Return the [x, y] coordinate for the center point of the cell that contains the specified text.  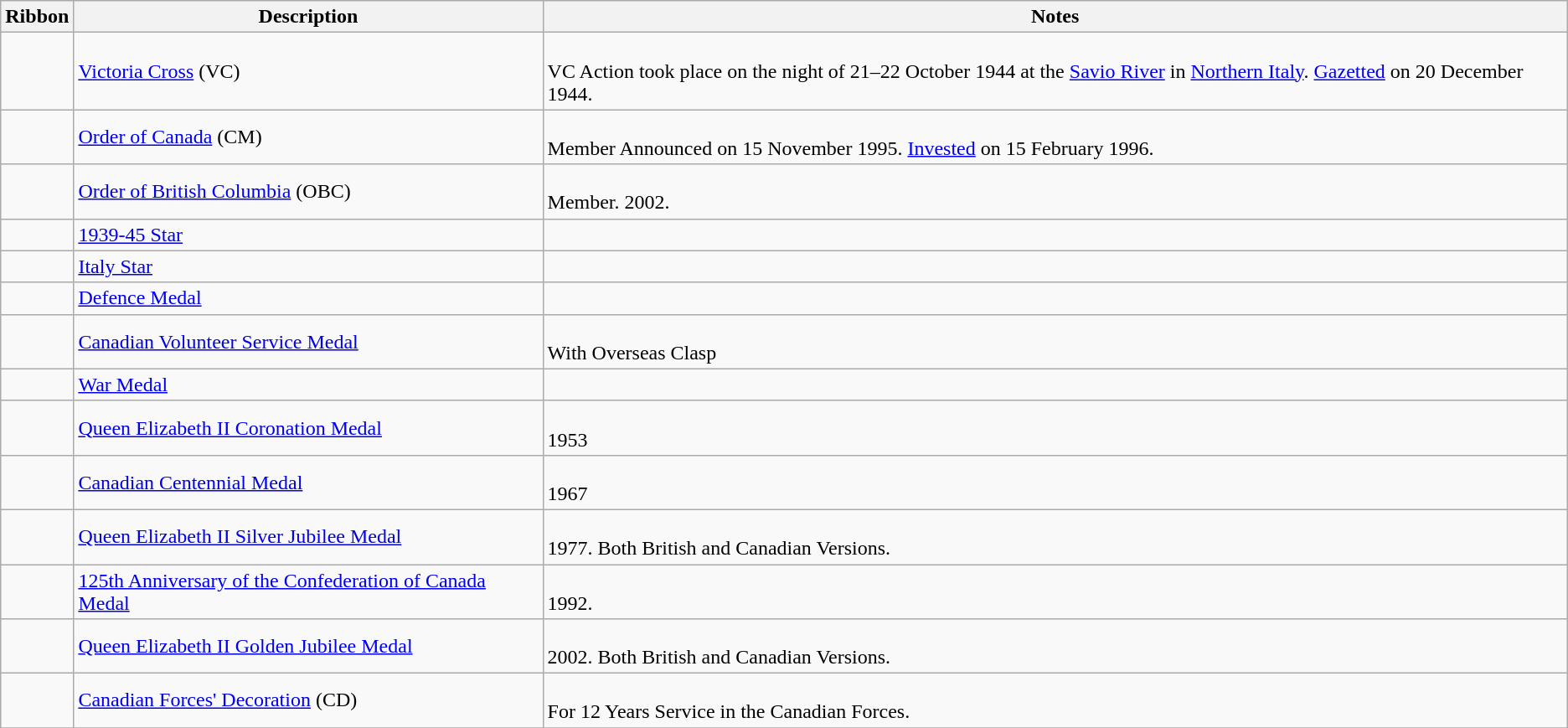
Victoria Cross (VC) [308, 71]
Queen Elizabeth II Golden Jubilee Medal [308, 647]
Canadian Forces' Decoration (CD) [308, 700]
Notes [1055, 17]
2002. Both British and Canadian Versions. [1055, 647]
125th Anniversary of the Confederation of Canada Medal [308, 591]
Member. 2002. [1055, 191]
War Medal [308, 385]
Order of British Columbia (OBC) [308, 191]
1992. [1055, 591]
Canadian Centennial Medal [308, 483]
Description [308, 17]
Canadian Volunteer Service Medal [308, 342]
1977. Both British and Canadian Versions. [1055, 536]
Defence Medal [308, 298]
Order of Canada (CM) [308, 137]
VC Action took place on the night of 21–22 October 1944 at the Savio River in Northern Italy. Gazetted on 20 December 1944. [1055, 71]
Member Announced on 15 November 1995. Invested on 15 February 1996. [1055, 137]
Queen Elizabeth II Silver Jubilee Medal [308, 536]
With Overseas Clasp [1055, 342]
Ribbon [37, 17]
1939-45 Star [308, 235]
Queen Elizabeth II Coronation Medal [308, 427]
Italy Star [308, 266]
1953 [1055, 427]
For 12 Years Service in the Canadian Forces. [1055, 700]
1967 [1055, 483]
